Capture the cell that displays the provided text and extract its (x, y) central coordinate. 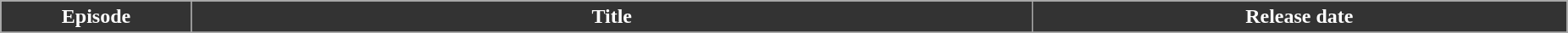
Episode (97, 17)
Title (612, 17)
Release date (1299, 17)
